Detect which cell encompasses the target text, then output its [x, y] center coordinate. 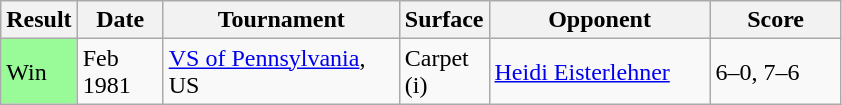
Feb 1981 [120, 72]
6–0, 7–6 [776, 72]
Win [39, 72]
VS of Pennsylvania, US [281, 72]
Surface [444, 20]
Tournament [281, 20]
Score [776, 20]
Date [120, 20]
Heidi Eisterlehner [600, 72]
Carpet (i) [444, 72]
Opponent [600, 20]
Result [39, 20]
